Find where the given text appears and provide that cell's center as (X, Y) coordinate. 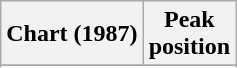
Peak position (189, 34)
Chart (1987) (72, 34)
